Scan for the cell matching the given text and deliver its [x, y] coordinate at center. 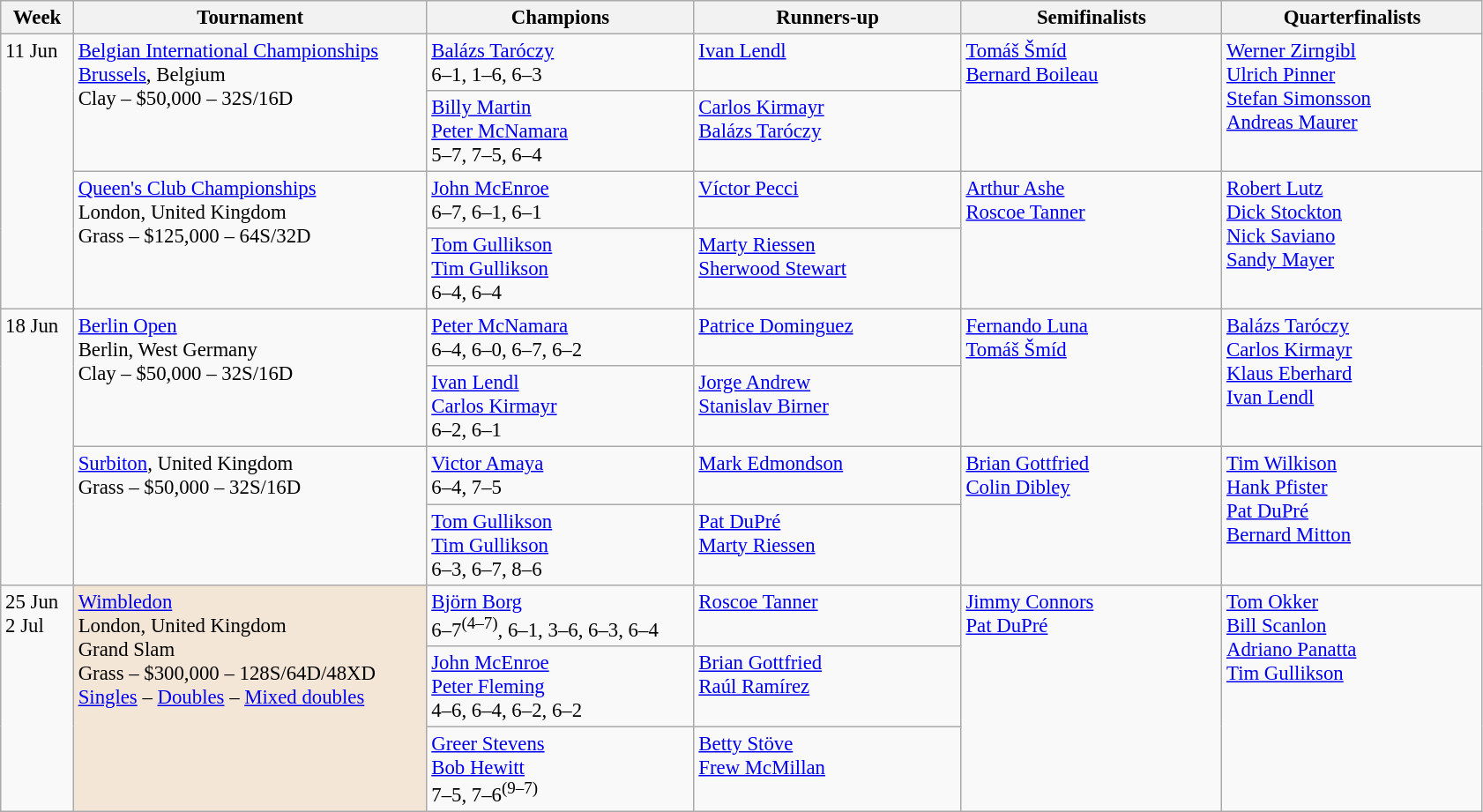
Ivan Lendl [827, 63]
Carlos Kirmayr Balázs Taróczy [827, 131]
Champions [561, 18]
Marty Riessen Sherwood Stewart [827, 269]
Balázs Taróczy 6–1, 1–6, 6–3 [561, 63]
John McEnroe Peter Fleming 4–6, 6–4, 6–2, 6–2 [561, 686]
Billy Martin Peter McNamara 5–7, 7–5, 6–4 [561, 131]
Wimbledon London, United Kingdom Grand Slam Grass – $300,000 – 128S/64D/48XD Singles – Doubles – Mixed doubles [250, 698]
Surbiton, United Kingdom Grass – $50,000 – 32S/16D [250, 516]
Werner Zirngibl Ulrich Pinner Stefan Simonsson Andreas Maurer [1353, 103]
Víctor Pecci [827, 201]
Tomáš Šmíd Bernard Boileau [1092, 103]
Arthur Ashe Roscoe Tanner [1092, 241]
Jimmy Connors Pat DuPré [1092, 698]
Tom Gullikson Tim Gullikson 6–4, 6–4 [561, 269]
Victor Amaya6–4, 7–5 [561, 476]
11 Jun [37, 172]
John McEnroe 6–7, 6–1, 6–1 [561, 201]
Tim Wilkison Hank Pfister Pat DuPré Bernard Mitton [1353, 516]
Patrice Dominguez [827, 339]
Peter McNamara 6–4, 6–0, 6–7, 6–2 [561, 339]
Week [37, 18]
Roscoe Tanner [827, 615]
Brian Gottfried Colin Dibley [1092, 516]
Mark Edmondson [827, 476]
Brian Gottfried Raúl Ramírez [827, 686]
Queen's Club Championships London, United Kingdom Grass – $125,000 – 64S/32D [250, 241]
Jorge Andrew Stanislav Birner [827, 407]
Ivan Lendl Carlos Kirmayr 6–2, 6–1 [561, 407]
Belgian International Championships Brussels, Belgium Clay – $50,000 – 32S/16D [250, 103]
Balázs Taróczy Carlos Kirmayr Klaus Eberhard Ivan Lendl [1353, 378]
Greer Stevens Bob Hewitt 7–5, 7–6(9–7) [561, 769]
Pat DuPré Marty Riessen [827, 545]
Tom Gullikson Tim Gullikson 6–3, 6–7, 8–6 [561, 545]
Robert Lutz Dick Stockton Nick Saviano Sandy Mayer [1353, 241]
Tom Okker Bill Scanlon Adriano Panatta Tim Gullikson [1353, 698]
Semifinalists [1092, 18]
Tournament [250, 18]
Berlin Open Berlin, West Germany Clay – $50,000 – 32S/16D [250, 378]
18 Jun [37, 447]
Quarterfinalists [1353, 18]
Fernando Luna Tomáš Šmíd [1092, 378]
Björn Borg 6–7(4–7), 6–1, 3–6, 6–3, 6–4 [561, 615]
Betty Stöve Frew McMillan [827, 769]
25 Jun2 Jul [37, 698]
Runners-up [827, 18]
